Locate the cell with the specified text and output its [x, y] center coordinate. 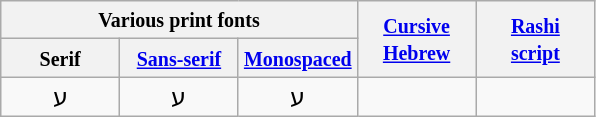
Monospaced [298, 58]
Serif [60, 58]
Various print fonts [179, 20]
Sans-serif [180, 58]
Rashiscript [536, 39]
CursiveHebrew [416, 39]
